Pinpoint the cell where the given text exists, returning its [x, y] midpoint coordinate. 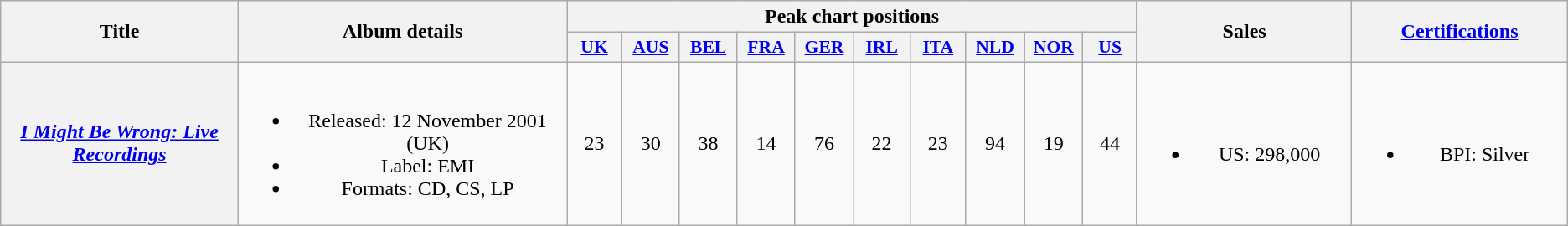
FRA [766, 48]
38 [709, 143]
NLD [995, 48]
14 [766, 143]
NOR [1054, 48]
BEL [709, 48]
Peak chart positions [853, 17]
Sales [1245, 32]
BPI: Silver [1459, 143]
IRL [881, 48]
Album details [402, 32]
GER [824, 48]
UK [595, 48]
I Might Be Wrong: Live Recordings [120, 143]
19 [1054, 143]
94 [995, 143]
Title [120, 32]
76 [824, 143]
Released: 12 November 2001 (UK)Label: EMIFormats: CD, CS, LP [402, 143]
22 [881, 143]
ITA [938, 48]
US [1110, 48]
30 [650, 143]
Certifications [1459, 32]
44 [1110, 143]
AUS [650, 48]
US: 298,000 [1245, 143]
